Extract the [x, y] coordinate from the center of the cell holding the provided text.  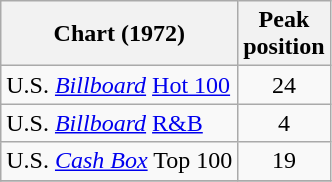
Peakposition [284, 34]
19 [284, 161]
U.S. Billboard R&B [120, 123]
U.S. Cash Box Top 100 [120, 161]
4 [284, 123]
24 [284, 85]
U.S. Billboard Hot 100 [120, 85]
Chart (1972) [120, 34]
